Detect which cell encompasses the target text, then output its (x, y) center coordinate. 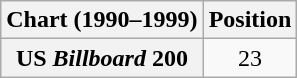
Chart (1990–1999) (102, 20)
23 (250, 58)
Position (250, 20)
US Billboard 200 (102, 58)
